Scan for the cell matching the given text and deliver its [x, y] coordinate at center. 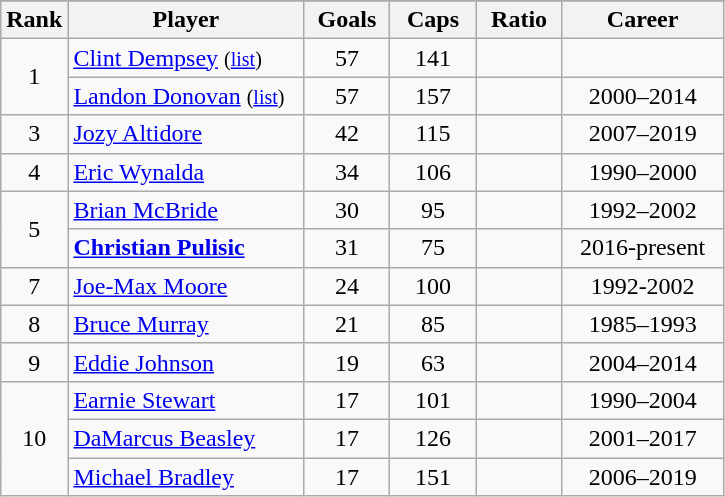
95 [433, 210]
Ratio [519, 20]
101 [433, 400]
151 [433, 477]
63 [433, 362]
1985–1993 [642, 324]
5 [34, 229]
DaMarcus Beasley [186, 438]
1990–2004 [642, 400]
Landon Donovan (list) [186, 96]
7 [34, 286]
157 [433, 96]
8 [34, 324]
Caps [433, 20]
10 [34, 438]
Bruce Murray [186, 324]
9 [34, 362]
2000–2014 [642, 96]
4 [34, 172]
Eddie Johnson [186, 362]
24 [347, 286]
Goals [347, 20]
2006–2019 [642, 477]
Clint Dempsey (list) [186, 58]
Christian Pulisic [186, 248]
42 [347, 134]
141 [433, 58]
Earnie Stewart [186, 400]
34 [347, 172]
126 [433, 438]
2004–2014 [642, 362]
31 [347, 248]
1 [34, 77]
Michael Bradley [186, 477]
1990–2000 [642, 172]
2007–2019 [642, 134]
2001–2017 [642, 438]
30 [347, 210]
85 [433, 324]
21 [347, 324]
1992-2002 [642, 286]
2016-present [642, 248]
Joe-Max Moore [186, 286]
1992–2002 [642, 210]
Brian McBride [186, 210]
3 [34, 134]
Rank [34, 20]
115 [433, 134]
Player [186, 20]
106 [433, 172]
Career [642, 20]
19 [347, 362]
Eric Wynalda [186, 172]
Jozy Altidore [186, 134]
100 [433, 286]
75 [433, 248]
